From the cell containing the given text, extract its center point as [x, y] coordinate. 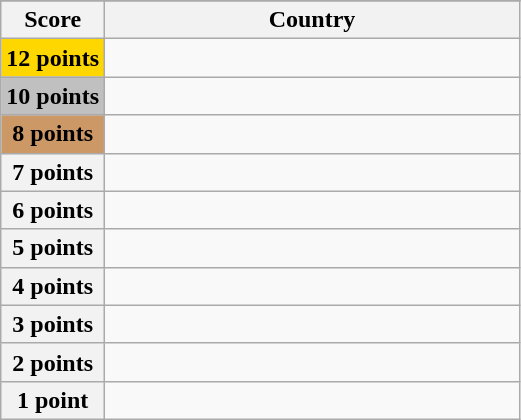
6 points [53, 210]
7 points [53, 172]
12 points [53, 58]
1 point [53, 400]
Score [53, 20]
4 points [53, 286]
3 points [53, 324]
Country [312, 20]
8 points [53, 134]
2 points [53, 362]
10 points [53, 96]
5 points [53, 248]
